From the cell containing the given text, extract its center point as (x, y) coordinate. 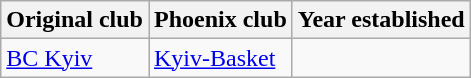
Original club (75, 20)
BC Kyiv (75, 58)
Kyiv-Basket (220, 58)
Phoenix club (220, 20)
Year established (381, 20)
